Return the (X, Y) coordinate for the center point of the cell that contains the specified text.  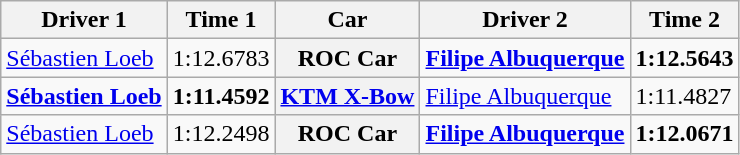
1:11.4592 (221, 96)
KTM X-Bow (348, 96)
Time 1 (221, 20)
Time 2 (684, 20)
1:11.4827 (684, 96)
Driver 1 (84, 20)
1:12.2498 (221, 134)
1:12.5643 (684, 58)
Driver 2 (525, 20)
1:12.0671 (684, 134)
Car (348, 20)
1:12.6783 (221, 58)
